Determine the [x, y] coordinate at the center of the cell enclosing the given text.  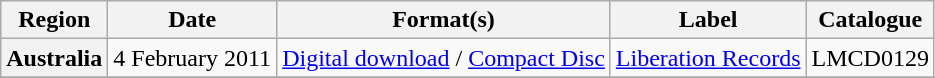
LMCD0129 [870, 58]
Format(s) [444, 20]
Catalogue [870, 20]
Region [54, 20]
Date [192, 20]
Label [708, 20]
Digital download / Compact Disc [444, 58]
Liberation Records [708, 58]
Australia [54, 58]
4 February 2011 [192, 58]
